Return (X, Y) of the center of cell containing provided text 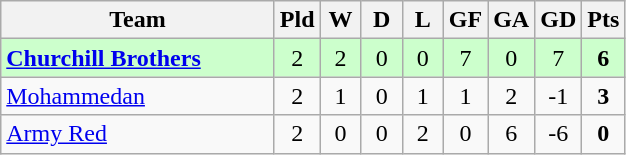
Churchill Brothers (138, 58)
Team (138, 20)
GF (465, 20)
W (340, 20)
-6 (558, 134)
-1 (558, 96)
3 (604, 96)
Army Red (138, 134)
Mohammedan (138, 96)
Pts (604, 20)
GD (558, 20)
Pld (297, 20)
D (382, 20)
GA (512, 20)
L (422, 20)
